Determine the (x, y) coordinate at the center of the cell enclosing the given text.  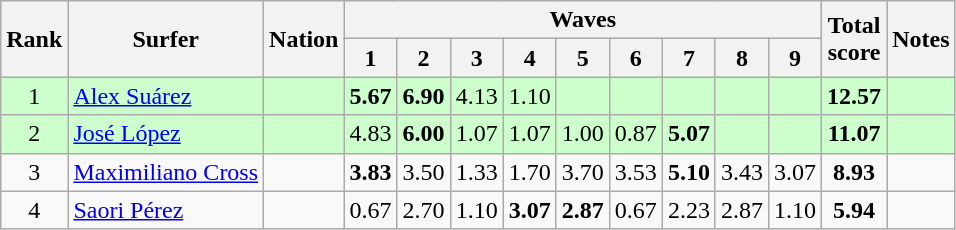
Notes (921, 39)
José López (166, 134)
Alex Suárez (166, 96)
6.90 (424, 96)
Nation (304, 39)
12.57 (854, 96)
2.23 (688, 210)
5.07 (688, 134)
3.50 (424, 172)
3.43 (742, 172)
5.67 (370, 96)
3.53 (636, 172)
5.10 (688, 172)
1.33 (476, 172)
5 (582, 58)
0.87 (636, 134)
4.83 (370, 134)
Totalscore (854, 39)
Waves (583, 20)
Saori Pérez (166, 210)
8 (742, 58)
Surfer (166, 39)
1.70 (530, 172)
9 (794, 58)
11.07 (854, 134)
7 (688, 58)
Maximiliano Cross (166, 172)
Rank (34, 39)
6.00 (424, 134)
3.83 (370, 172)
8.93 (854, 172)
6 (636, 58)
5.94 (854, 210)
2.70 (424, 210)
3.70 (582, 172)
1.00 (582, 134)
4.13 (476, 96)
